Capture the cell that displays the provided text and extract its [x, y] central coordinate. 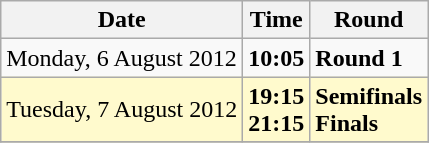
Tuesday, 7 August 2012 [122, 110]
Monday, 6 August 2012 [122, 58]
SemifinalsFinals [369, 110]
Date [122, 20]
Round 1 [369, 58]
Round [369, 20]
10:05 [276, 58]
Time [276, 20]
19:1521:15 [276, 110]
